Pinpoint the cell where the given text exists, returning its (x, y) midpoint coordinate. 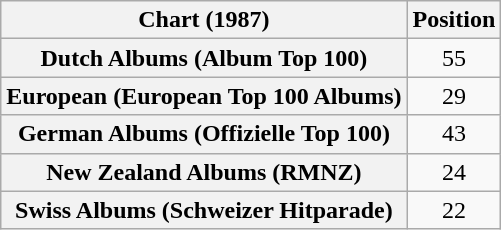
24 (454, 172)
German Albums (Offizielle Top 100) (204, 134)
22 (454, 210)
European (European Top 100 Albums) (204, 96)
55 (454, 58)
Swiss Albums (Schweizer Hitparade) (204, 210)
New Zealand Albums (RMNZ) (204, 172)
Dutch Albums (Album Top 100) (204, 58)
43 (454, 134)
Position (454, 20)
29 (454, 96)
Chart (1987) (204, 20)
